Return the (x, y) coordinate for the center point of the cell that contains the specified text.  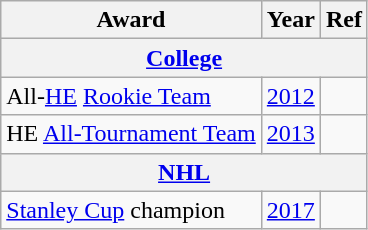
2017 (290, 210)
NHL (184, 172)
Award (132, 20)
2012 (290, 96)
Ref (344, 20)
2013 (290, 134)
Year (290, 20)
HE All-Tournament Team (132, 134)
College (184, 58)
All-HE Rookie Team (132, 96)
Stanley Cup champion (132, 210)
